Extract the [x, y] coordinate from the center of the cell holding the provided text.  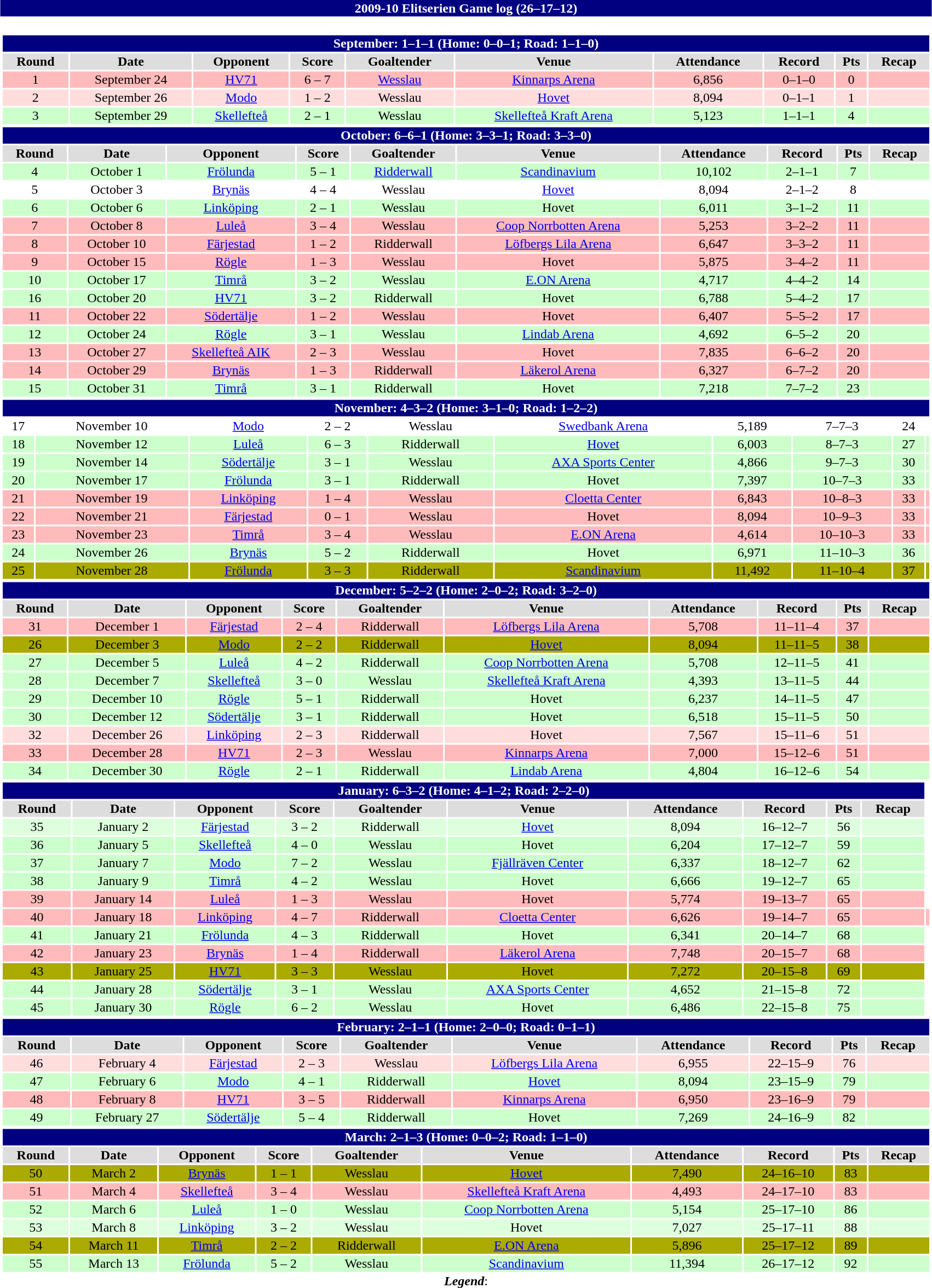
23–16–9 [791, 1100]
5,896 [687, 1245]
13 [34, 352]
March 8 [114, 1228]
November 14 [112, 463]
56 [843, 827]
46 [36, 1064]
11–11–5 [796, 644]
4 – 1 [311, 1081]
20–14–7 [784, 935]
20–15–7 [784, 953]
November 12 [112, 444]
5,253 [713, 226]
22–15–8 [784, 1008]
3 – 0 [309, 680]
17–12–7 [784, 845]
4 – 3 [304, 935]
March 6 [114, 1209]
5 [34, 190]
December 30 [127, 771]
6 [34, 207]
2009-10 Elitserien Game log (26–17–12) [466, 8]
November 17 [112, 480]
4,866 [752, 463]
January 2 [124, 827]
January 5 [124, 845]
10,102 [713, 171]
88 [850, 1228]
4,393 [703, 680]
September 26 [130, 98]
15–12–6 [796, 753]
20–15–8 [784, 972]
35 [37, 827]
0 – 1 [337, 516]
48 [36, 1100]
7,567 [703, 735]
October 24 [116, 334]
6,407 [713, 316]
6,856 [708, 79]
7,218 [713, 388]
January 21 [124, 935]
November: 4–3–2 (Home: 3–1–0; Road: 1–2–2) [465, 408]
11–11–4 [796, 627]
10–10–3 [842, 535]
6,337 [686, 863]
11–10–3 [842, 552]
72 [843, 989]
7,027 [687, 1228]
October 6 [116, 207]
12–11–5 [796, 663]
February: 2–1–1 (Home: 2–0–0; Road: 0–1–1) [465, 1027]
January 25 [124, 972]
5,875 [713, 262]
26 [35, 644]
October 22 [116, 316]
January 23 [124, 953]
October 3 [116, 190]
3–2–2 [802, 226]
25 [18, 571]
November 19 [112, 499]
December 10 [127, 699]
15–11–5 [796, 717]
10–9–3 [842, 516]
45 [37, 1008]
6,327 [713, 371]
19 [18, 463]
15–11–6 [796, 735]
16–12–6 [796, 771]
62 [843, 863]
19–13–7 [784, 899]
5–5–2 [802, 316]
43 [37, 972]
6,003 [752, 444]
86 [850, 1209]
55 [36, 1264]
Swedbank Arena [603, 426]
7 – 2 [304, 863]
March 13 [114, 1264]
6,647 [713, 244]
October: 6–6–1 (Home: 3–3–1; Road: 3–3–0) [465, 135]
3 [35, 115]
39 [37, 899]
21 [18, 499]
December 7 [127, 680]
January 18 [124, 917]
4,652 [686, 989]
32 [35, 735]
6,626 [686, 917]
82 [849, 1117]
4,692 [713, 334]
Skellefteå AIK [231, 352]
6,950 [693, 1100]
6,341 [686, 935]
24–17–10 [788, 1192]
September 24 [130, 79]
October 8 [116, 226]
6,788 [713, 298]
42 [37, 953]
January 30 [124, 1008]
11,492 [752, 571]
1 – 1 [284, 1173]
6,486 [686, 1008]
10 [34, 280]
7–7–2 [802, 388]
October 27 [116, 352]
6,843 [752, 499]
October 15 [116, 262]
January: 6–3–2 (Home: 4–1–2; Road: 2–2–0) [463, 791]
23–15–9 [791, 1081]
10–8–3 [842, 499]
24–16–10 [788, 1173]
53 [36, 1228]
December 3 [127, 644]
4 – 7 [304, 917]
22–15–9 [791, 1064]
February 27 [127, 1117]
6,955 [693, 1064]
6,237 [703, 699]
1–1–1 [799, 115]
December 12 [127, 717]
October 20 [116, 298]
89 [850, 1245]
September 29 [130, 115]
0–1–0 [799, 79]
October 1 [116, 171]
75 [843, 1008]
18 [18, 444]
October 29 [116, 371]
9–7–3 [842, 463]
69 [843, 972]
7,748 [686, 953]
11,394 [687, 1264]
29 [35, 699]
25–17–10 [788, 1209]
16 [34, 298]
3 – 5 [311, 1100]
November 28 [112, 571]
0–1–1 [799, 98]
January 7 [124, 863]
2 – 4 [309, 627]
92 [850, 1264]
December: 5–2–2 (Home: 2–0–2; Road: 3–2–0) [465, 591]
59 [843, 845]
6 – 3 [337, 444]
16–12–7 [784, 827]
6,971 [752, 552]
3–1–2 [802, 207]
10–7–3 [842, 480]
7,272 [686, 972]
November 23 [112, 535]
25–17–12 [788, 1245]
September: 1–1–1 (Home: 0–0–1; Road: 1–1–0) [465, 43]
7,397 [752, 480]
12 [34, 334]
7,490 [687, 1173]
December 28 [127, 753]
2–1–2 [802, 190]
49 [36, 1117]
February 4 [127, 1064]
7,835 [713, 352]
6–6–2 [802, 352]
February 6 [127, 1081]
6,011 [713, 207]
March: 2–1–3 (Home: 0–0–2; Road: 1–1–0) [465, 1137]
6,518 [703, 717]
2–1–1 [802, 171]
6 – 2 [304, 1008]
31 [35, 627]
5,774 [686, 899]
5–4–2 [802, 298]
76 [849, 1064]
October 31 [116, 388]
7–7–3 [842, 426]
14–11–5 [796, 699]
5,123 [708, 115]
25–17–11 [788, 1228]
5 – 4 [311, 1117]
26–17–12 [788, 1264]
4 – 4 [323, 190]
5,189 [752, 426]
4,614 [752, 535]
4,804 [703, 771]
22 [18, 516]
4,717 [713, 280]
21–15–8 [784, 989]
December 1 [127, 627]
October 17 [116, 280]
15 [34, 388]
4–4–2 [802, 280]
40 [37, 917]
January 14 [124, 899]
October 10 [116, 244]
9 [34, 262]
February 8 [127, 1100]
34 [35, 771]
8–7–3 [842, 444]
December 5 [127, 663]
28 [35, 680]
Fjällräven Center [538, 863]
1 – 0 [284, 1209]
0 [852, 79]
6–5–2 [802, 334]
November 10 [112, 426]
January 9 [124, 881]
6–7–2 [802, 371]
7,269 [693, 1117]
4 – 0 [304, 845]
3–4–2 [802, 262]
5,154 [687, 1209]
19–12–7 [784, 881]
24–16–9 [791, 1117]
March 2 [114, 1173]
6 – 7 [318, 79]
11–10–4 [842, 571]
November 26 [112, 552]
March 4 [114, 1192]
January 28 [124, 989]
13–11–5 [796, 680]
3–3–2 [802, 244]
November 21 [112, 516]
19–14–7 [784, 917]
March 11 [114, 1245]
18–12–7 [784, 863]
2 [35, 98]
52 [36, 1209]
December 26 [127, 735]
6,204 [686, 845]
6,666 [686, 881]
7,000 [703, 753]
4,493 [687, 1192]
